Return the (X, Y) coordinate for the center point of the cell that contains the specified text.  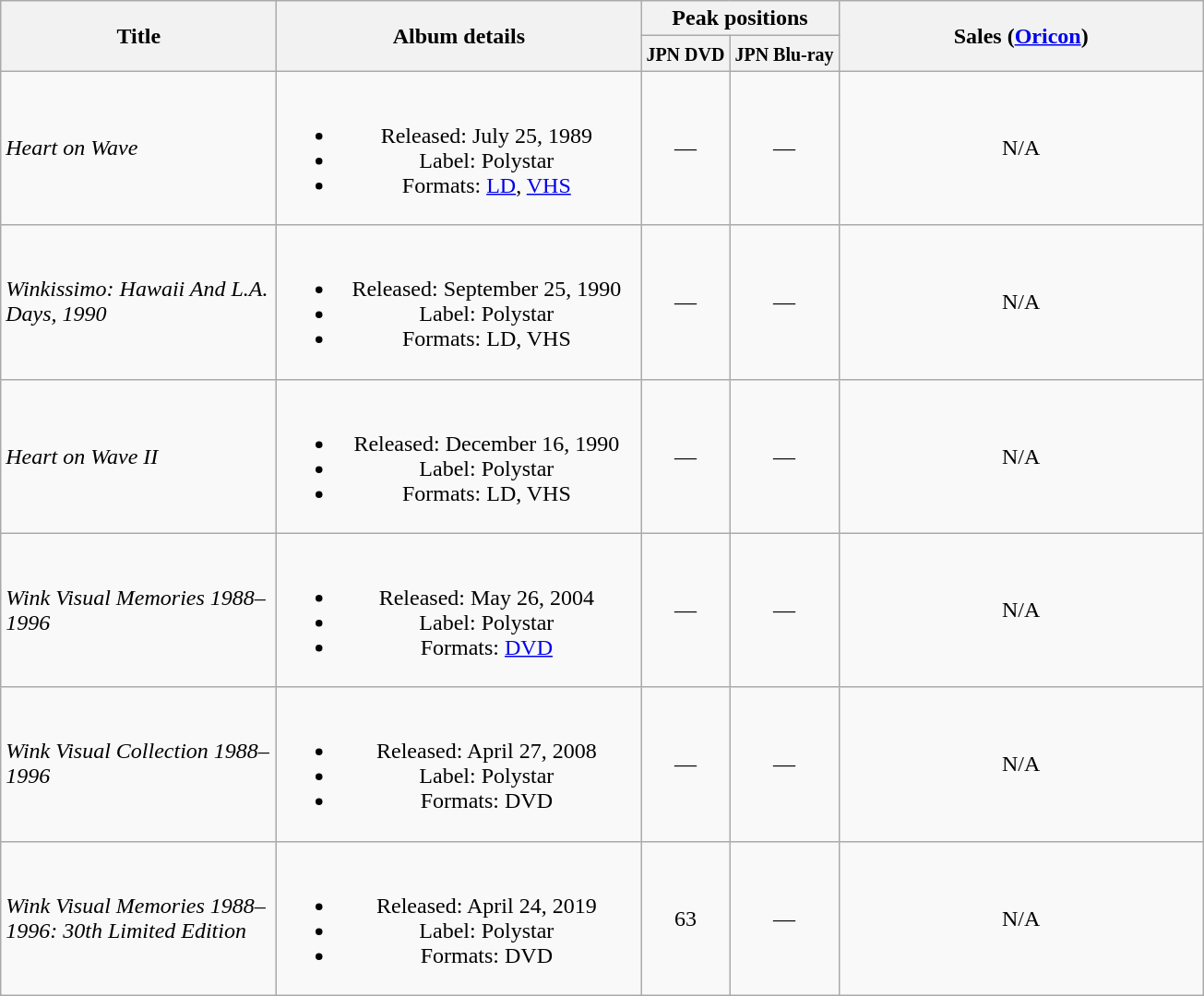
JPN Blu-ray (784, 53)
Heart on Wave II (138, 456)
Wink Visual Collection 1988–1996 (138, 764)
Winkissimo: Hawaii And L.A. Days, 1990 (138, 302)
Released: September 25, 1990Label: PolystarFormats: LD, VHS (459, 302)
Released: July 25, 1989Label: PolystarFormats: LD, VHS (459, 148)
Sales (Oricon) (1020, 36)
Album details (459, 36)
63 (685, 919)
Heart on Wave (138, 148)
Released: May 26, 2004Label: PolystarFormats: DVD (459, 611)
Released: December 16, 1990Label: PolystarFormats: LD, VHS (459, 456)
Wink Visual Memories 1988–1996 (138, 611)
Released: April 24, 2019Label: PolystarFormats: DVD (459, 919)
Peak positions (740, 18)
Released: April 27, 2008Label: PolystarFormats: DVD (459, 764)
JPN DVD (685, 53)
Wink Visual Memories 1988–1996: 30th Limited Edition (138, 919)
Title (138, 36)
